Provide the (X, Y) coordinate of the cell's center where the given text is located.  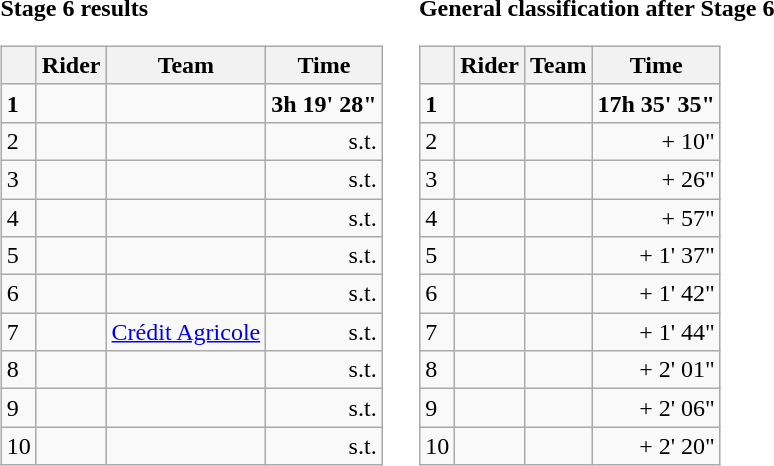
+ 2' 20" (656, 446)
+ 1' 37" (656, 256)
3h 19' 28" (324, 103)
+ 2' 06" (656, 408)
+ 57" (656, 217)
Crédit Agricole (186, 332)
+ 2' 01" (656, 370)
+ 1' 44" (656, 332)
+ 10" (656, 141)
17h 35' 35" (656, 103)
+ 1' 42" (656, 294)
+ 26" (656, 179)
